Scan for the cell matching the given text and deliver its (x, y) coordinate at center. 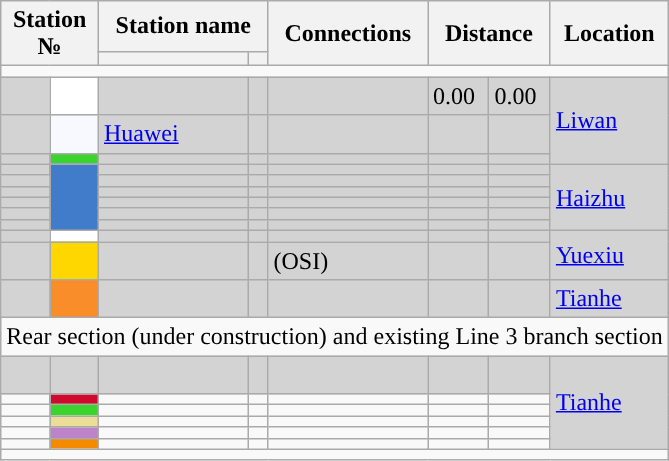
Haizhu (609, 197)
Station name (183, 26)
Location (609, 34)
Rear section (under construction) and existing Line 3 branch section (335, 337)
Yuexiu (609, 254)
Distance (490, 34)
Station№ (50, 34)
Huawei (173, 134)
Liwan (609, 120)
(OSI) (348, 261)
Connections (348, 34)
